Return (X, Y) of the center of cell containing provided text 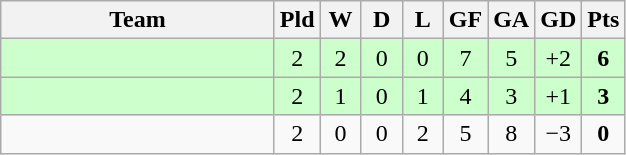
GF (465, 20)
+2 (558, 58)
GD (558, 20)
W (340, 20)
L (422, 20)
6 (604, 58)
Team (138, 20)
4 (465, 96)
8 (512, 134)
D (382, 20)
GA (512, 20)
+1 (558, 96)
−3 (558, 134)
Pts (604, 20)
Pld (297, 20)
7 (465, 58)
